Find where the given text appears and provide that cell's center as (X, Y) coordinate. 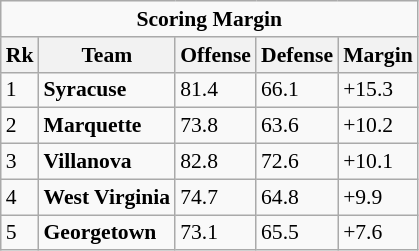
73.8 (216, 126)
74.7 (216, 197)
+10.1 (378, 162)
5 (20, 233)
82.8 (216, 162)
Georgetown (106, 233)
Offense (216, 55)
+9.9 (378, 197)
Scoring Margin (210, 19)
1 (20, 90)
+10.2 (378, 126)
72.6 (297, 162)
2 (20, 126)
+7.6 (378, 233)
63.6 (297, 126)
73.1 (216, 233)
+15.3 (378, 90)
4 (20, 197)
Team (106, 55)
West Virginia (106, 197)
Defense (297, 55)
Rk (20, 55)
Margin (378, 55)
81.4 (216, 90)
Marquette (106, 126)
65.5 (297, 233)
Villanova (106, 162)
66.1 (297, 90)
64.8 (297, 197)
Syracuse (106, 90)
3 (20, 162)
